Return the [X, Y] coordinate for the center point of the cell that contains the specified text.  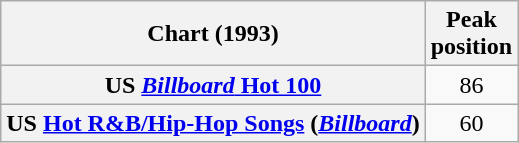
60 [471, 123]
US Billboard Hot 100 [213, 85]
Peakposition [471, 34]
US Hot R&B/Hip-Hop Songs (Billboard) [213, 123]
Chart (1993) [213, 34]
86 [471, 85]
